Search for the cell housing the specified text and yield its [x, y] center coordinate. 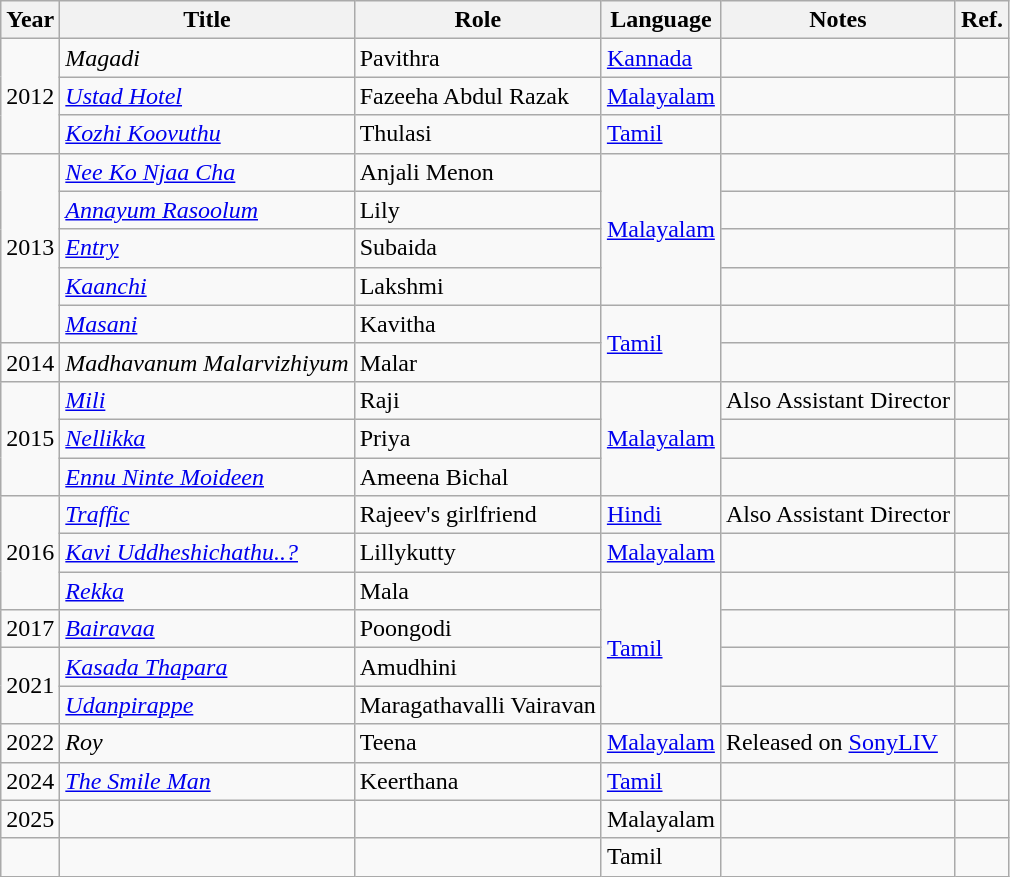
Released on SonyLIV [838, 743]
Ref. [982, 20]
Masani [207, 324]
2016 [30, 553]
2015 [30, 438]
Malar [478, 362]
2013 [30, 248]
Kaanchi [207, 286]
Amudhini [478, 667]
2012 [30, 96]
Raji [478, 400]
Rekka [207, 591]
Pavithra [478, 58]
Lily [478, 210]
The Smile Man [207, 781]
Rajeev's girlfriend [478, 515]
Kavitha [478, 324]
Kavi Uddheshichathu..? [207, 553]
Magadi [207, 58]
2024 [30, 781]
Nellikka [207, 438]
Mala [478, 591]
Priya [478, 438]
Traffic [207, 515]
Udanpirappe [207, 705]
Kannada [660, 58]
Poongodi [478, 629]
2014 [30, 362]
Entry [207, 248]
Bairavaa [207, 629]
Anjali Menon [478, 172]
Teena [478, 743]
Notes [838, 20]
Annayum Rasoolum [207, 210]
Fazeeha Abdul Razak [478, 96]
Ennu Ninte Moideen [207, 477]
Year [30, 20]
Title [207, 20]
Language [660, 20]
Role [478, 20]
Madhavanum Malarvizhiyum [207, 362]
Subaida [478, 248]
Mili [207, 400]
Ameena Bichal [478, 477]
Maragathavalli Vairavan [478, 705]
Roy [207, 743]
Hindi [660, 515]
2021 [30, 686]
2025 [30, 819]
Thulasi [478, 134]
Kasada Thapara [207, 667]
Lillykutty [478, 553]
2022 [30, 743]
Kozhi Koovuthu [207, 134]
Lakshmi [478, 286]
Nee Ko Njaa Cha [207, 172]
Keerthana [478, 781]
2017 [30, 629]
Ustad Hotel [207, 96]
